Pinpoint the cell where the given text exists, returning its (X, Y) midpoint coordinate. 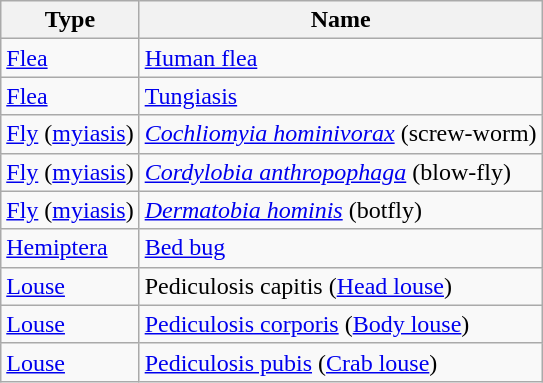
Cochliomyia hominivorax (screw-worm) (340, 134)
Pediculosis capitis (Head louse) (340, 286)
Pediculosis pubis (Crab louse) (340, 362)
Name (340, 20)
Tungiasis (340, 96)
Cordylobia anthropophaga (blow-fly) (340, 172)
Type (70, 20)
Pediculosis corporis (Body louse) (340, 324)
Hemiptera (70, 248)
Dermatobia hominis (botfly) (340, 210)
Bed bug (340, 248)
Human flea (340, 58)
